Find where the given text appears and provide that cell's center as [X, Y] coordinate. 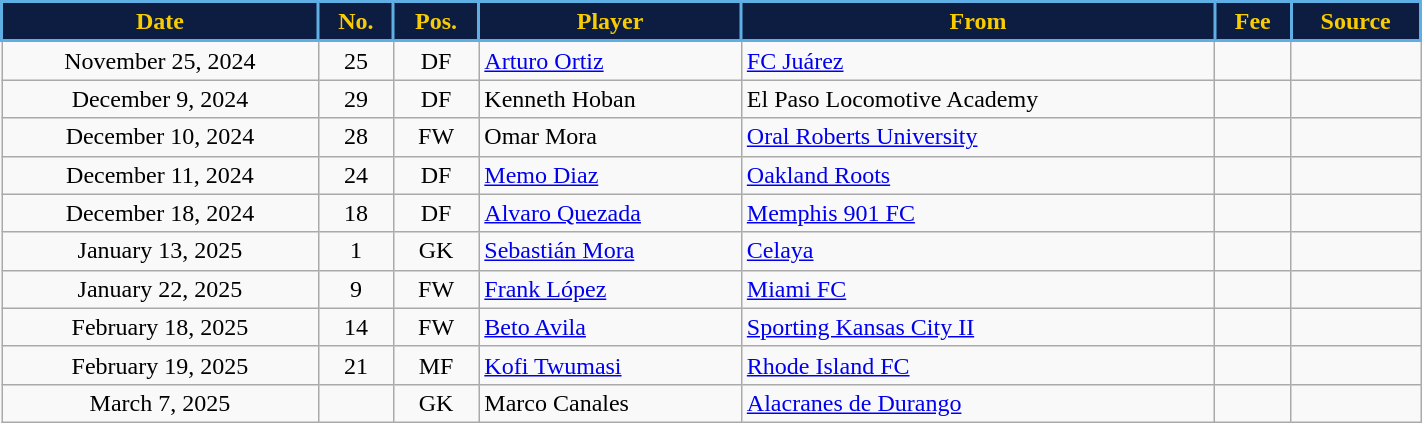
El Paso Locomotive Academy [978, 99]
Alvaro Quezada [610, 213]
From [978, 22]
Omar Mora [610, 137]
February 18, 2025 [160, 327]
No. [356, 22]
Celaya [978, 251]
Marco Canales [610, 403]
9 [356, 289]
March 7, 2025 [160, 403]
Kenneth Hoban [610, 99]
Arturo Ortiz [610, 60]
Sporting Kansas City II [978, 327]
January 22, 2025 [160, 289]
Source [1356, 22]
FC Juárez [978, 60]
Memo Diaz [610, 175]
1 [356, 251]
November 25, 2024 [160, 60]
January 13, 2025 [160, 251]
Alacranes de Durango [978, 403]
Kofi Twumasi [610, 365]
14 [356, 327]
18 [356, 213]
Sebastián Mora [610, 251]
Fee [1253, 22]
MF [436, 365]
December 11, 2024 [160, 175]
Oral Roberts University [978, 137]
December 18, 2024 [160, 213]
Frank López [610, 289]
Player [610, 22]
December 9, 2024 [160, 99]
29 [356, 99]
Oakland Roots [978, 175]
Miami FC [978, 289]
28 [356, 137]
25 [356, 60]
Date [160, 22]
December 10, 2024 [160, 137]
February 19, 2025 [160, 365]
21 [356, 365]
24 [356, 175]
Rhode Island FC [978, 365]
Memphis 901 FC [978, 213]
Pos. [436, 22]
Beto Avila [610, 327]
